Determine the [X, Y] coordinate at the center of the cell enclosing the given text.  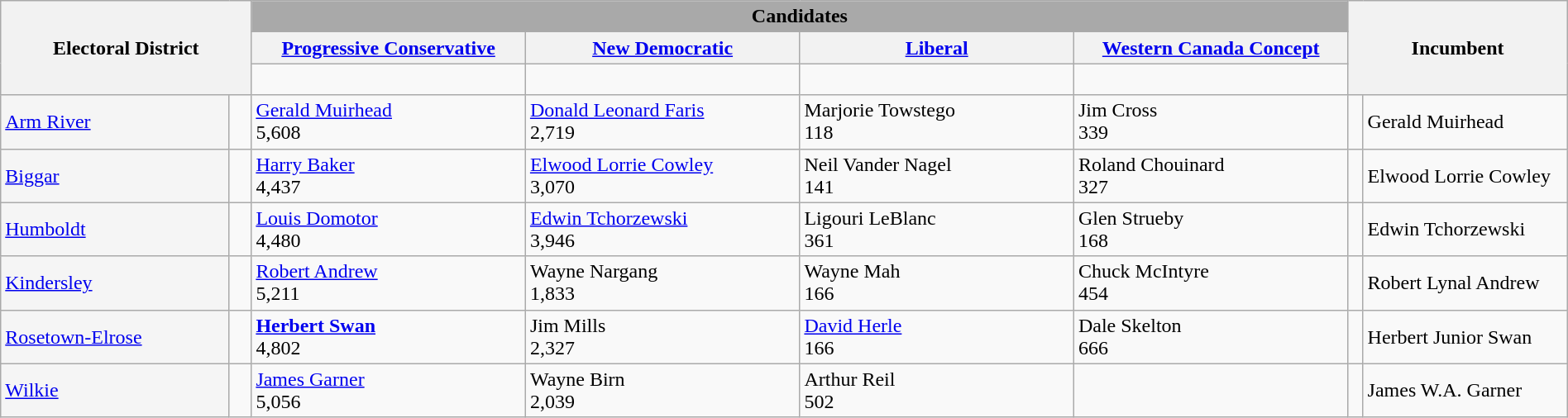
Elwood Lorrie Cowley [1465, 175]
Robert Andrew 5,211 [389, 283]
Louis Domotor 4,480 [389, 230]
James Garner 5,056 [389, 390]
Neil Vander Nagel 141 [937, 175]
Edwin Tchorzewski [1465, 230]
Chuck McIntyre 454 [1211, 283]
Jim Cross 339 [1211, 122]
Humboldt [115, 230]
Wayne Mah 166 [937, 283]
Western Canada Concept [1211, 48]
Arm River [115, 122]
Candidates [800, 17]
Gerald Muirhead 5,608 [389, 122]
Roland Chouinard 327 [1211, 175]
Ligouri LeBlanc 361 [937, 230]
Herbert Junior Swan [1465, 337]
Incumbent [1457, 48]
New Democratic [662, 48]
Rosetown-Elrose [115, 337]
Glen Strueby 168 [1211, 230]
Elwood Lorrie Cowley 3,070 [662, 175]
Robert Lynal Andrew [1465, 283]
Wayne Birn 2,039 [662, 390]
Marjorie Towstego 118 [937, 122]
David Herle 166 [937, 337]
Progressive Conservative [389, 48]
James W.A. Garner [1465, 390]
Harry Baker 4,437 [389, 175]
Gerald Muirhead [1465, 122]
Edwin Tchorzewski 3,946 [662, 230]
Liberal [937, 48]
Wilkie [115, 390]
Jim Mills 2,327 [662, 337]
Dale Skelton 666 [1211, 337]
Arthur Reil 502 [937, 390]
Wayne Nargang 1,833 [662, 283]
Electoral District [126, 48]
Donald Leonard Faris 2,719 [662, 122]
Herbert Swan 4,802 [389, 337]
Biggar [115, 175]
Kindersley [115, 283]
